Scan for the cell matching the given text and deliver its [X, Y] coordinate at center. 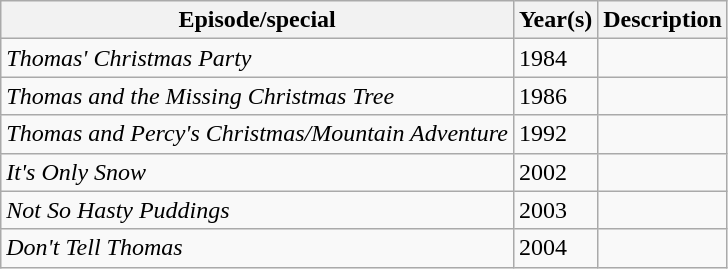
1986 [555, 96]
1984 [555, 58]
2004 [555, 248]
It's Only Snow [258, 172]
Don't Tell Thomas [258, 248]
Episode/special [258, 20]
2002 [555, 172]
Year(s) [555, 20]
1992 [555, 134]
Not So Hasty Puddings [258, 210]
Thomas and Percy's Christmas/Mountain Adventure [258, 134]
Description [663, 20]
2003 [555, 210]
Thomas and the Missing Christmas Tree [258, 96]
Thomas' Christmas Party [258, 58]
